Output the [X, Y] coordinate of the center of the cell containing the given text.  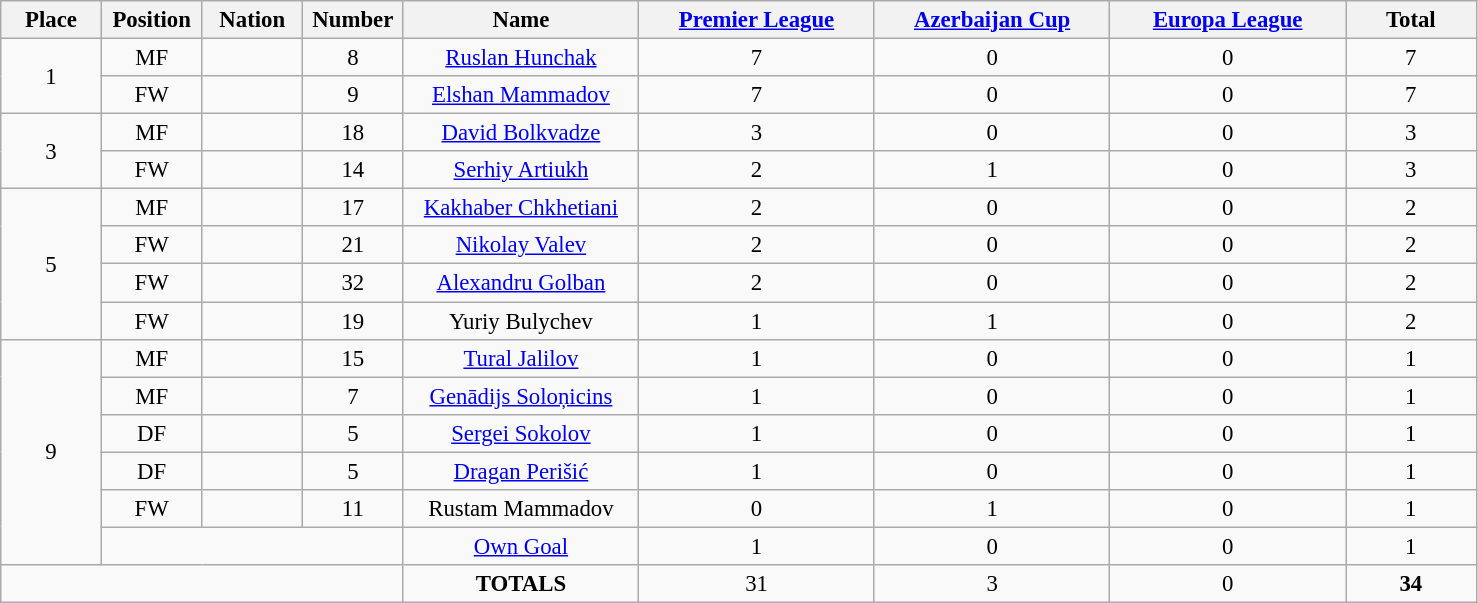
Rustam Mammadov [521, 509]
David Bolkvadze [521, 133]
34 [1412, 584]
32 [354, 283]
21 [354, 245]
Ruslan Hunchak [521, 58]
Own Goal [521, 546]
Premier League [757, 20]
Place [52, 20]
Alexandru Golban [521, 283]
Genādijs Soloņicins [521, 396]
31 [757, 584]
Kakhaber Chkhetiani [521, 208]
18 [354, 133]
Position [152, 20]
Name [521, 20]
19 [354, 321]
Elshan Mammadov [521, 95]
Serhiy Artiukh [521, 170]
Nikolay Valev [521, 245]
TOTALS [521, 584]
15 [354, 358]
8 [354, 58]
17 [354, 208]
Tural Jalilov [521, 358]
Dragan Perišić [521, 471]
Total [1412, 20]
Sergei Sokolov [521, 433]
14 [354, 170]
Number [354, 20]
Yuriy Bulychev [521, 321]
Europa League [1228, 20]
Nation [252, 20]
11 [354, 509]
Azerbaijan Cup [992, 20]
